Return [x, y] of the center of cell containing provided text 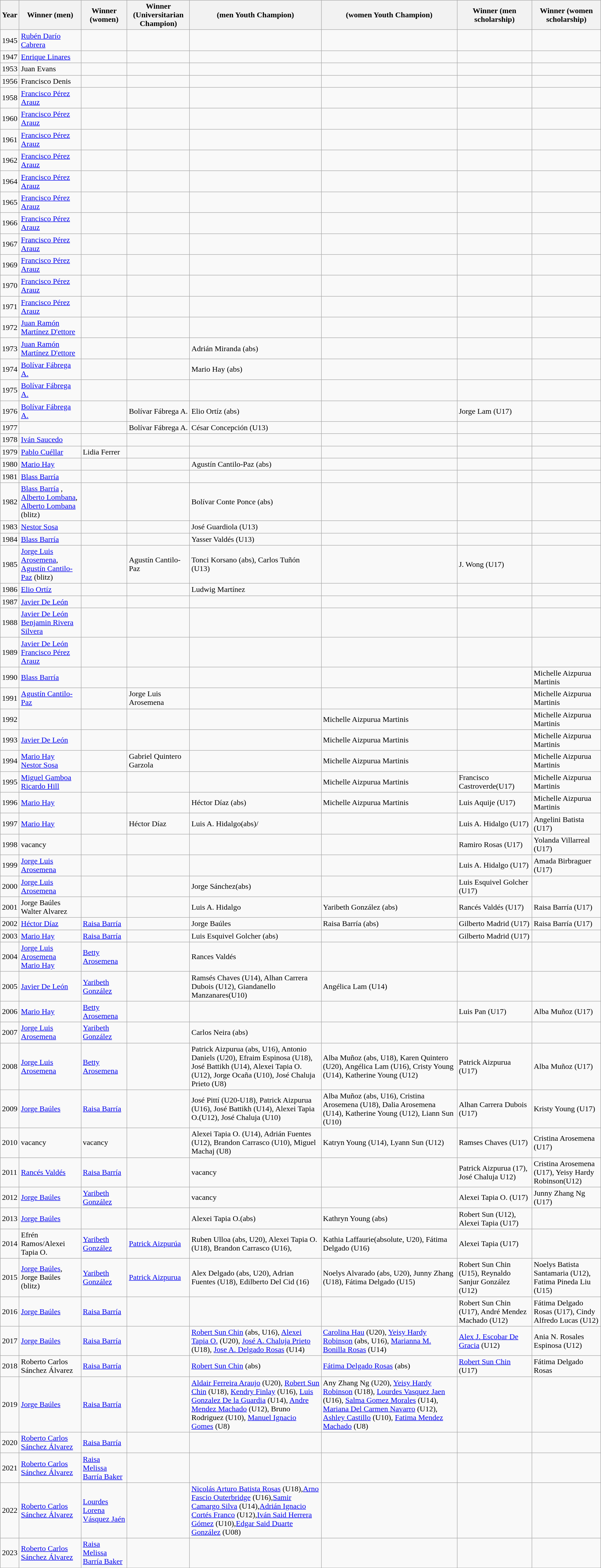
Fátima Delgado Rosas (U17), Cindy Alfredo Lucas (U12) [566, 1312]
Jorge Baúles Walter Alvarez [50, 907]
1999 [10, 865]
Junny Zhang Ng (U17) [566, 1197]
1977 [10, 428]
1976 [10, 411]
Fátima Delgado Rosas (abs) [389, 1366]
2016 [10, 1312]
Ludwig Martínez [256, 590]
2020 [10, 1442]
Robert Sun (U12), Alexei Tapia (U17) [494, 1218]
1966 [10, 223]
1997 [10, 824]
Miguel Gamboa Ricardo Hill [50, 782]
1947 [10, 57]
2010 [10, 1143]
Alexei Tapia O. (U14), Adrián Fuentes (U12), Brandon Carrasco (U10), Miguel Machaj (U8) [256, 1143]
Luis Pan (U17) [494, 1012]
Iván Saucedo [50, 440]
1996 [10, 802]
Alba Muñoz (abs, U18), Karen Quintero (U20), Angélica Lam (U16), Cristy Young (U14), Katherine Young (U12) [389, 1066]
2019 [10, 1405]
2004 [10, 957]
1971 [10, 307]
Jorge Luis Arosemena Mario Hay [50, 957]
Blass Barría , Alberto Lombana, Alberto Lombana (blitz) [50, 501]
Francisco Castroverde(U17) [494, 782]
Patrick Aizpurua (U17) [494, 1066]
Jorge Lam (U17) [494, 411]
Amada Birbraguer (U17) [566, 865]
César Concepción (U13) [256, 428]
2017 [10, 1341]
Alhan Carrera Dubois (U17) [494, 1109]
Rances Valdés [256, 957]
1974 [10, 369]
Alexei Tapia (U17) [494, 1243]
Yolanda Villarreal (U17) [566, 844]
Efrén Ramos/Alexei Tapia O. [50, 1243]
1991 [10, 698]
2001 [10, 907]
1986 [10, 590]
Winner (men scholarship) [494, 15]
2002 [10, 924]
1973 [10, 349]
2021 [10, 1468]
Robert Sun Chin (abs) [256, 1366]
Fátima Delgado Rosas [566, 1366]
Javier De León Benjamin Rivera Silvera [50, 623]
Ania N. Rosales Espinosa (U12) [566, 1341]
Ramiro Rosas (U17) [494, 844]
1958 [10, 98]
Patrick Aizpurua (17), José Chaluja U12) [494, 1172]
2014 [10, 1243]
1984 [10, 539]
(men Youth Champion) [256, 15]
1988 [10, 623]
Luis A. Hidalgo(abs)/ [256, 824]
Adrián Miranda (abs) [256, 349]
Alexei Tapia O. (U17) [494, 1197]
1985 [10, 564]
1961 [10, 139]
1990 [10, 677]
Angélica Lam (U14) [389, 986]
2003 [10, 936]
2022 [10, 1511]
Bolívar Conte Ponce (abs) [256, 501]
Alexei Tapia O.(abs) [256, 1218]
Jorge Luis Arosemena, Agustín Cantilo-Paz (blitz) [50, 564]
2011 [10, 1172]
2012 [10, 1197]
1992 [10, 719]
Luis Esquivel Golcher (U17) [494, 886]
1995 [10, 782]
Cristina Arosemena (U17), Yeisy Hardy Robinson(U12) [566, 1172]
Francisco Denis [50, 81]
Robert Sun Chin (U17) [494, 1366]
Elio Ortíz [50, 590]
Rubén Darío Cabrera [50, 40]
Alex Delgado (abs, U20), Adrian Fuentes (U18), Edilberto Del Cid (16) [256, 1278]
Lidia Ferrer [104, 452]
Mario Hay Nestor Sosa [50, 761]
Javier De León Francisco Pérez Arauz [50, 652]
Gabriel Quintero Garzola [159, 761]
Yasser Valdés (U13) [256, 539]
Kathia Laffaurie(absolute, U20), Fátima Delgado (U16) [389, 1243]
Enrique Linares [50, 57]
Carolina Hau (U20), Yeisy Hardy Robinson (abs, U16), Marianna M. Bonilla Rosas (U14) [389, 1341]
1975 [10, 390]
Kristy Young (U17) [566, 1109]
1962 [10, 160]
1981 [10, 476]
Yaribeth González (abs) [389, 907]
1956 [10, 81]
1969 [10, 265]
Ramsés Chaves (U14), Alhan Carrera Dubois (U12), Giandanello Manzanares(U10) [256, 986]
1993 [10, 740]
2007 [10, 1032]
Luis A. Hidalgo [256, 907]
Raisa Barría (abs) [389, 924]
1953 [10, 69]
Pablo Cuéllar [50, 452]
1978 [10, 440]
(women Youth Champion) [389, 15]
1972 [10, 327]
Nestor Sosa [50, 527]
Noelys Alvarado (abs, U20), Junny Zhang (U18), Fátima Delgado (U15) [389, 1278]
J. Wong (U17) [494, 564]
Patrick Aizpurúa [159, 1243]
2000 [10, 886]
Lourdes Lorena Vásquez Jaén [104, 1511]
Rancés Valdés (U17) [494, 907]
Luis Esquivel Golcher (abs) [256, 936]
1967 [10, 244]
Robert Sun Chin (abs, U16), Alexei Tapia O. (U20), José A. Chaluja Prieto (U18), Jose A. Delgado Rosas (U14) [256, 1341]
1964 [10, 181]
1994 [10, 761]
Ramses Chaves (U17) [494, 1143]
Noelys Batista Santamaria (U12), Fatima Pineda Liu (U15) [566, 1278]
1982 [10, 501]
2005 [10, 986]
Juan Evans [50, 69]
Jorge Sánchez(abs) [256, 886]
2013 [10, 1218]
2009 [10, 1109]
Jorge Baúles, Jorge Baúles (blitz) [50, 1278]
1965 [10, 202]
2008 [10, 1066]
1987 [10, 602]
Elio Ortíz (abs) [256, 411]
Angelini Batista (U17) [566, 824]
Cristina Arosemena (U17) [566, 1143]
2023 [10, 1553]
1998 [10, 844]
1980 [10, 464]
1960 [10, 119]
1979 [10, 452]
Agustín Cantilo-Paz (abs) [256, 464]
Kathryn Young (abs) [389, 1218]
1989 [10, 652]
Héctor Díaz (abs) [256, 802]
1945 [10, 40]
Mario Hay (abs) [256, 369]
Winner (Universitarian Champion) [159, 15]
Robert Sun Chin (U15), Reynaldo Sanjur González (U12) [494, 1278]
José Pittí (U20-U18), Patrick Aizpurua (U16), José Battikh (U14), Alexei Tapia O.(U12), José Chaluja (U10) [256, 1109]
Tonci Korsano (abs), Carlos Tuñón (U13) [256, 564]
Year [10, 15]
2015 [10, 1278]
Robert Sun Chin (U17), André Mendez Machado (U12) [494, 1312]
Luis Aquije (U17) [494, 802]
1983 [10, 527]
Patrick Aizpurua [159, 1278]
Winner (men) [50, 15]
Rancés Valdés [50, 1172]
Katryn Young (U14), Lyann Sun (U12) [389, 1143]
Carlos Neira (abs) [256, 1032]
2006 [10, 1012]
José Guardiola (U13) [256, 527]
Winner (women) [104, 15]
Ruben Ulloa (abs, U20), Alexei Tapia O. (U18), Brandon Carrasco (U16), [256, 1243]
2018 [10, 1366]
Winner (women scholarship) [566, 15]
Alba Muñoz (abs, U16), Cristina Arosemena (U18), Dalia Arosemena (U14), Katherine Young (U12), Liann Sun (U10) [389, 1109]
Alex J. Escobar De Gracia (U12) [494, 1341]
1970 [10, 286]
